Locate the cell with the specified text and output its [X, Y] center coordinate. 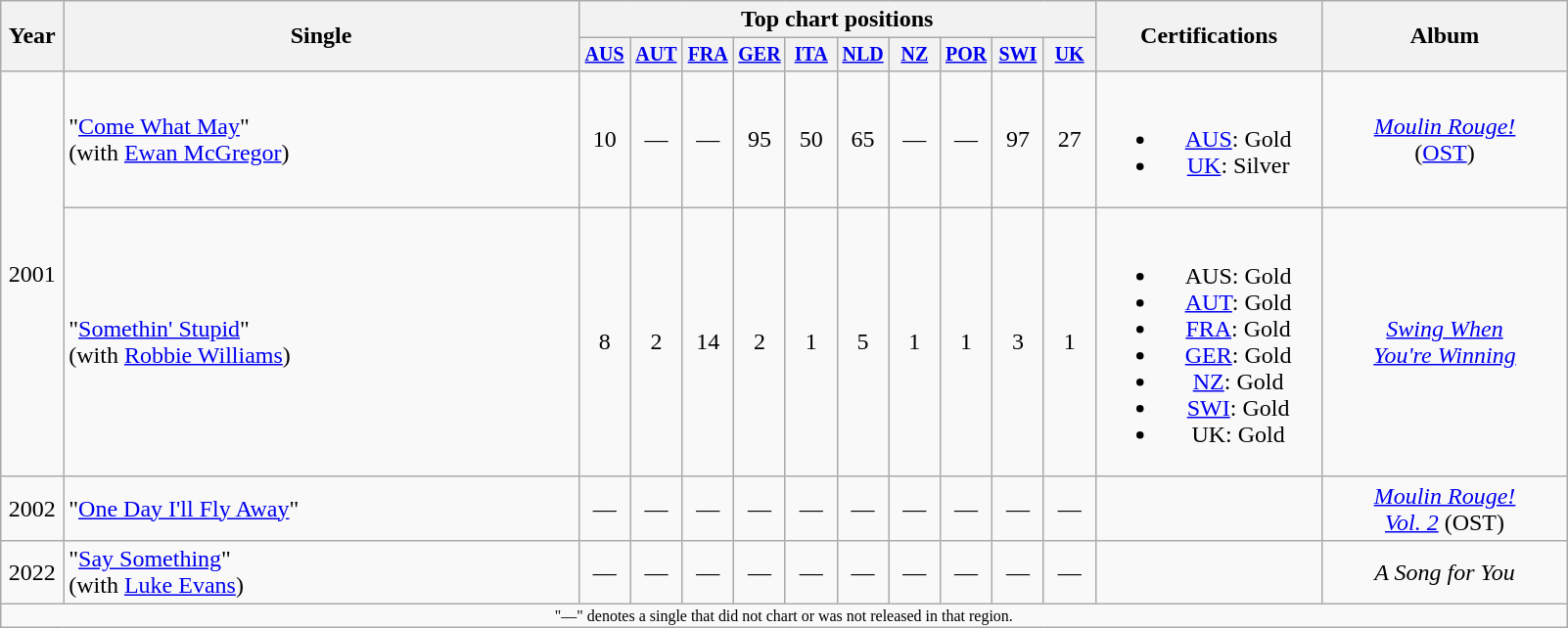
Single [321, 36]
65 [863, 139]
50 [810, 139]
"—" denotes a single that did not chart or was not released in that region. [784, 616]
"Come What May" (with Ewan McGregor) [321, 139]
Swing When You're Winning [1445, 342]
FRA [709, 55]
A Song for You [1445, 571]
3 [1018, 342]
"One Day I'll Fly Away" [321, 509]
Certifications [1209, 36]
2022 [32, 571]
5 [863, 342]
AUT [656, 55]
2001 [32, 274]
NZ [914, 55]
27 [1069, 139]
Album [1445, 36]
GER [760, 55]
UK [1069, 55]
2002 [32, 509]
POR [967, 55]
97 [1018, 139]
"Somethin' Stupid" (with Robbie Williams) [321, 342]
95 [760, 139]
AUS: GoldUK: Silver [1209, 139]
10 [605, 139]
SWI [1018, 55]
14 [709, 342]
ITA [810, 55]
NLD [863, 55]
AUS [605, 55]
Top chart positions [837, 20]
AUS: GoldAUT: GoldFRA: GoldGER: GoldNZ: GoldSWI: GoldUK: Gold [1209, 342]
Year [32, 36]
8 [605, 342]
Moulin Rouge! (OST) [1445, 139]
Moulin Rouge! Vol. 2 (OST) [1445, 509]
"Say Something"(with Luke Evans) [321, 571]
